Provide the (x, y) coordinate of the cell's center where the given text is located.  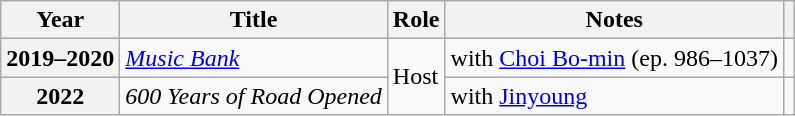
with Choi Bo-min (ep. 986–1037) (614, 58)
Host (416, 77)
Year (60, 20)
Role (416, 20)
with Jinyoung (614, 96)
Title (254, 20)
2019–2020 (60, 58)
Notes (614, 20)
2022 (60, 96)
Music Bank (254, 58)
600 Years of Road Opened (254, 96)
